Determine the [x, y] coordinate at the center of the cell enclosing the given text.  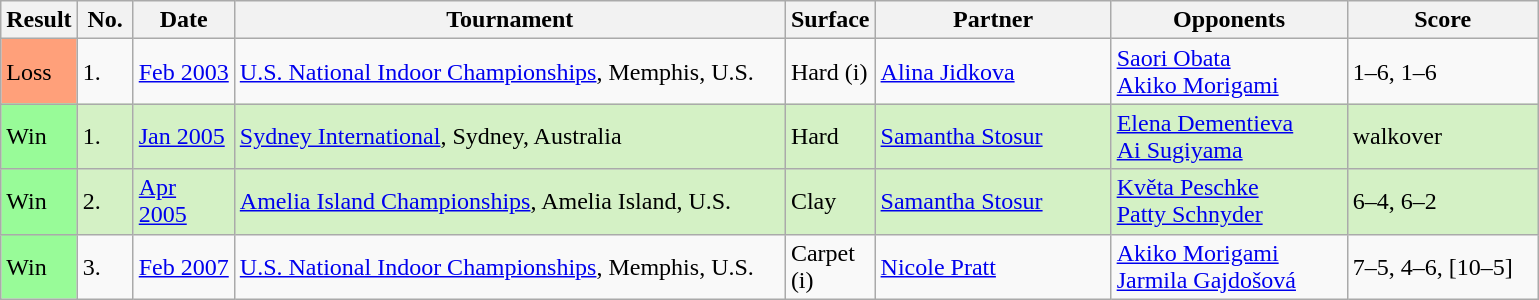
Apr 2005 [184, 202]
No. [105, 20]
Nicole Pratt [993, 266]
Květa Peschke Patty Schnyder [1229, 202]
Surface [830, 20]
Tournament [510, 20]
Carpet (i) [830, 266]
7–5, 4–6, [10–5] [1442, 266]
Elena Dementieva Ai Sugiyama [1229, 136]
Amelia Island Championships, Amelia Island, U.S. [510, 202]
Feb 2007 [184, 266]
Hard [830, 136]
Score [1442, 20]
3. [105, 266]
1–6, 1–6 [1442, 72]
Result [39, 20]
Sydney International, Sydney, Australia [510, 136]
Jan 2005 [184, 136]
Saori Obata Akiko Morigami [1229, 72]
Hard (i) [830, 72]
Alina Jidkova [993, 72]
6–4, 6–2 [1442, 202]
2. [105, 202]
Date [184, 20]
Opponents [1229, 20]
Feb 2003 [184, 72]
walkover [1442, 136]
Akiko Morigami Jarmila Gajdošová [1229, 266]
Partner [993, 20]
Loss [39, 72]
Clay [830, 202]
